Find where the given text appears and provide that cell's center as [x, y] coordinate. 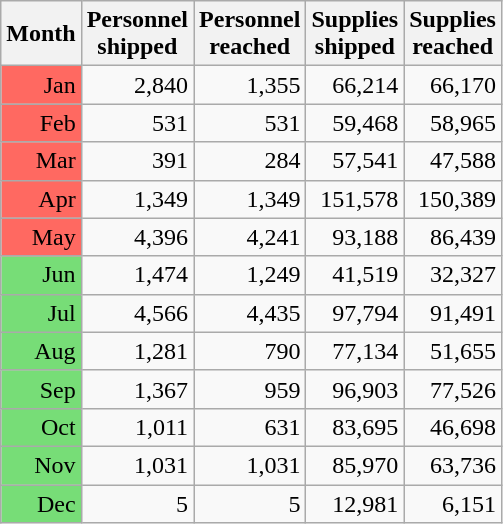
May [41, 237]
Jun [41, 275]
284 [250, 161]
Dec [41, 503]
790 [250, 351]
12,981 [355, 503]
1,355 [250, 85]
41,519 [355, 275]
Feb [41, 123]
150,389 [453, 199]
Nov [41, 465]
391 [137, 161]
Apr [41, 199]
91,491 [453, 313]
Month [41, 34]
Jan [41, 85]
Oct [41, 427]
63,736 [453, 465]
59,468 [355, 123]
Sep [41, 389]
96,903 [355, 389]
Personnel reached [250, 34]
85,970 [355, 465]
Supplies reached [453, 34]
1,011 [137, 427]
Personnel shipped [137, 34]
58,965 [453, 123]
1,474 [137, 275]
66,170 [453, 85]
4,435 [250, 313]
97,794 [355, 313]
4,566 [137, 313]
77,134 [355, 351]
2,840 [137, 85]
46,698 [453, 427]
51,655 [453, 351]
93,188 [355, 237]
77,526 [453, 389]
32,327 [453, 275]
Aug [41, 351]
47,588 [453, 161]
86,439 [453, 237]
631 [250, 427]
6,151 [453, 503]
959 [250, 389]
151,578 [355, 199]
4,241 [250, 237]
1,367 [137, 389]
Jul [41, 313]
83,695 [355, 427]
Mar [41, 161]
57,541 [355, 161]
1,249 [250, 275]
1,281 [137, 351]
4,396 [137, 237]
66,214 [355, 85]
Supplies shipped [355, 34]
